Identify which cell holds the provided text, then report its (x, y) central coordinate. 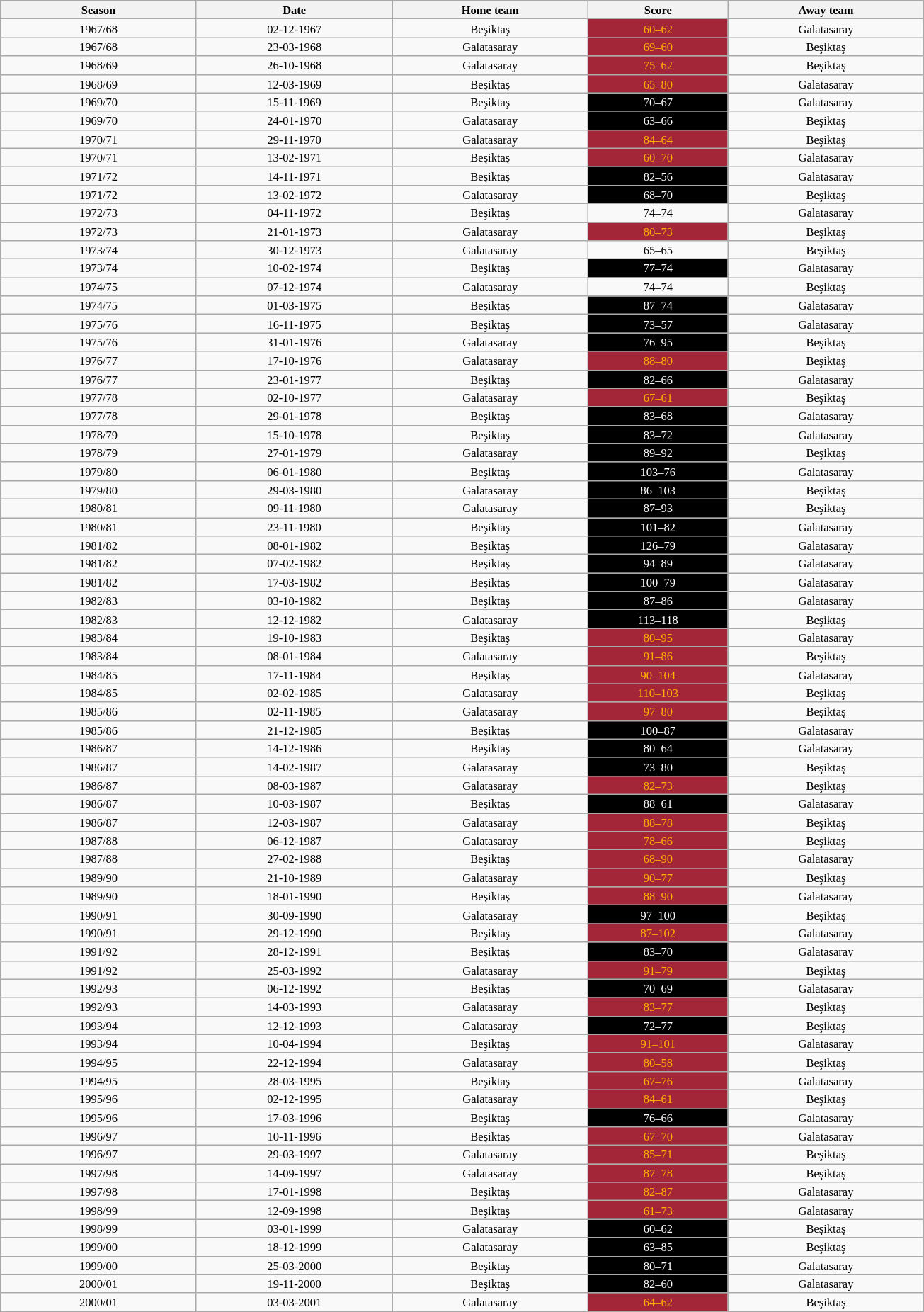
88–80 (658, 361)
82–73 (658, 785)
10-11-1996 (295, 1136)
87–93 (658, 508)
14-11-1971 (295, 176)
80–58 (658, 1062)
06-12-1987 (295, 841)
60–70 (658, 157)
113–118 (658, 619)
18-01-1990 (295, 896)
85–71 (658, 1155)
02-11-1985 (295, 711)
70–67 (658, 102)
91–86 (658, 656)
82–66 (658, 379)
06-01-1980 (295, 471)
23-03-1968 (295, 47)
13-02-1971 (295, 157)
Score (658, 10)
10-02-1974 (295, 268)
78–66 (658, 841)
68–90 (658, 859)
Home team (490, 10)
08-01-1982 (295, 545)
10-04-1994 (295, 1044)
29-12-1990 (295, 933)
126–79 (658, 545)
02-12-1995 (295, 1099)
Away team (826, 10)
100–87 (658, 730)
30-09-1990 (295, 915)
16-11-1975 (295, 324)
80–95 (658, 638)
17-11-1984 (295, 674)
76–66 (658, 1117)
76–95 (658, 342)
26-10-1968 (295, 65)
08-03-1987 (295, 785)
23-01-1977 (295, 379)
09-11-1980 (295, 508)
24-01-1970 (295, 120)
07-12-1974 (295, 287)
Date (295, 10)
21-10-1989 (295, 878)
91–79 (658, 970)
28-03-1995 (295, 1080)
04-11-1972 (295, 213)
02-10-1977 (295, 397)
83–68 (658, 416)
23-11-1980 (295, 526)
19-10-1983 (295, 638)
82–87 (658, 1192)
19-11-2000 (295, 1284)
80–64 (658, 748)
82–60 (658, 1284)
65–65 (658, 250)
03-01-1999 (295, 1228)
28-12-1991 (295, 951)
17-03-1996 (295, 1117)
08-01-1984 (295, 656)
29-03-1980 (295, 490)
67–76 (658, 1080)
12-09-1998 (295, 1210)
10-03-1987 (295, 803)
72–77 (658, 1025)
65–80 (658, 84)
89–92 (658, 453)
61–73 (658, 1210)
06-12-1992 (295, 988)
90–77 (658, 878)
22-12-1994 (295, 1062)
31-01-1976 (295, 342)
90–104 (658, 674)
97–80 (658, 711)
29-01-1978 (295, 416)
86–103 (658, 490)
07-02-1982 (295, 564)
63–66 (658, 120)
83–77 (658, 1007)
64–62 (658, 1302)
69–60 (658, 47)
110–103 (658, 693)
73–57 (658, 324)
30-12-1973 (295, 250)
17-10-1976 (295, 361)
12-12-1993 (295, 1025)
27-02-1988 (295, 859)
17-03-1982 (295, 582)
80–71 (658, 1265)
88–78 (658, 822)
68–70 (658, 194)
75–62 (658, 65)
70–69 (658, 988)
67–70 (658, 1136)
14-12-1986 (295, 748)
77–74 (658, 268)
73–80 (658, 767)
87–102 (658, 933)
83–72 (658, 434)
87–86 (658, 601)
82–56 (658, 176)
21-12-1985 (295, 730)
88–61 (658, 803)
01-03-1975 (295, 305)
25-03-2000 (295, 1265)
63–85 (658, 1247)
100–79 (658, 582)
103–76 (658, 471)
12-03-1987 (295, 822)
91–101 (658, 1044)
101–82 (658, 526)
29-03-1997 (295, 1155)
84–64 (658, 139)
84–61 (658, 1099)
80–73 (658, 232)
Season (99, 10)
03-03-2001 (295, 1302)
02-12-1967 (295, 28)
94–89 (658, 564)
12-03-1969 (295, 84)
14-09-1997 (295, 1173)
12-12-1982 (295, 619)
02-02-1985 (295, 693)
25-03-1992 (295, 970)
14-02-1987 (295, 767)
67–61 (658, 397)
83–70 (658, 951)
87–74 (658, 305)
17-01-1998 (295, 1192)
87–78 (658, 1173)
29-11-1970 (295, 139)
18-12-1999 (295, 1247)
27-01-1979 (295, 453)
97–100 (658, 915)
88–90 (658, 896)
21-01-1973 (295, 232)
03-10-1982 (295, 601)
14-03-1993 (295, 1007)
15-10-1978 (295, 434)
13-02-1972 (295, 194)
15-11-1969 (295, 102)
